For the text-containing cell, return its midpoint in [X, Y] coordinate format. 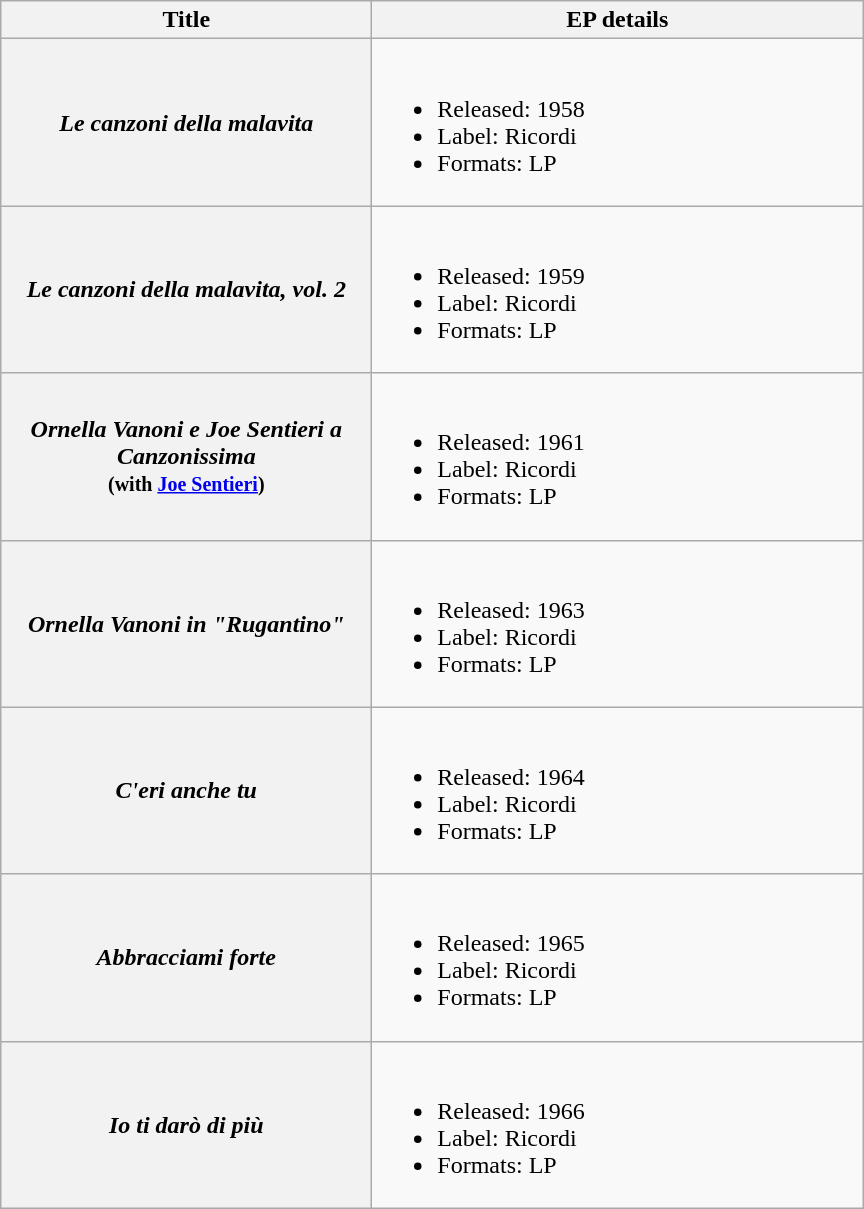
EP details [618, 20]
Released: 1963Label: RicordiFormats: LP [618, 624]
Ornella Vanoni e Joe Sentieri a Canzonissima (with Joe Sentieri) [186, 456]
Le canzoni della malavita [186, 122]
Le canzoni della malavita, vol. 2 [186, 290]
Title [186, 20]
Released: 1965Label: RicordiFormats: LP [618, 958]
Ornella Vanoni in "Rugantino" [186, 624]
Released: 1966Label: RicordiFormats: LP [618, 1124]
Io ti darò di più [186, 1124]
Released: 1964Label: RicordiFormats: LP [618, 790]
Released: 1958Label: RicordiFormats: LP [618, 122]
Released: 1959Label: RicordiFormats: LP [618, 290]
Released: 1961Label: RicordiFormats: LP [618, 456]
C'eri anche tu [186, 790]
Abbracciami forte [186, 958]
